Provide the (x, y) coordinate of the cell's center where the given text is located.  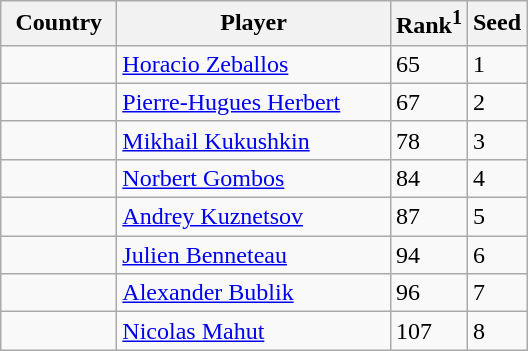
Nicolas Mahut (254, 331)
1 (496, 64)
4 (496, 178)
Julien Benneteau (254, 255)
94 (428, 255)
Rank1 (428, 24)
67 (428, 102)
96 (428, 293)
5 (496, 217)
6 (496, 255)
87 (428, 217)
Horacio Zeballos (254, 64)
Seed (496, 24)
84 (428, 178)
Country (59, 24)
65 (428, 64)
Mikhail Kukushkin (254, 140)
Alexander Bublik (254, 293)
107 (428, 331)
Pierre-Hugues Herbert (254, 102)
Norbert Gombos (254, 178)
78 (428, 140)
Player (254, 24)
Andrey Kuznetsov (254, 217)
2 (496, 102)
7 (496, 293)
8 (496, 331)
3 (496, 140)
